Identify which cell holds the provided text, then report its [x, y] central coordinate. 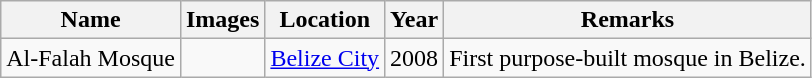
2008 [414, 58]
Name [91, 20]
Location [325, 20]
Al-Falah Mosque [91, 58]
Remarks [628, 20]
First purpose-built mosque in Belize. [628, 58]
Year [414, 20]
Belize City [325, 58]
Images [222, 20]
